Return the (x, y) coordinate for the center point of the cell that contains the specified text.  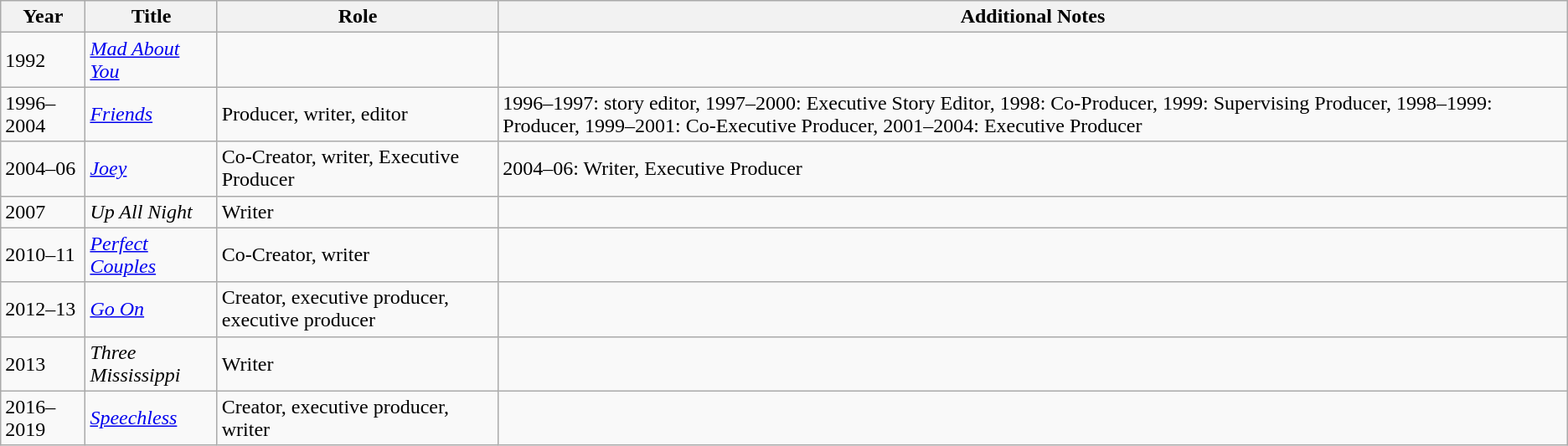
2004–06: Writer, Executive Producer (1033, 169)
Friends (151, 114)
1996–2004 (44, 114)
Perfect Couples (151, 254)
Producer, writer, editor (358, 114)
Co-Creator, writer (358, 254)
Mad About You (151, 60)
2012–13 (44, 310)
Year (44, 17)
2010–11 (44, 254)
2007 (44, 212)
Title (151, 17)
Three Mississippi (151, 363)
Go On (151, 310)
1992 (44, 60)
Co-Creator, writer, Executive Producer (358, 169)
Joey (151, 169)
2004–06 (44, 169)
2016–2019 (44, 418)
Role (358, 17)
Additional Notes (1033, 17)
Up All Night (151, 212)
Creator, executive producer, writer (358, 418)
Creator, executive producer, executive producer (358, 310)
Speechless (151, 418)
2013 (44, 363)
